Capture the cell that displays the provided text and extract its [X, Y] central coordinate. 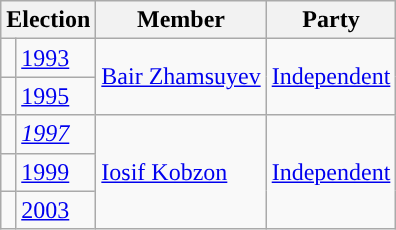
Election [48, 20]
Party [331, 20]
Member [181, 20]
1997 [56, 134]
Iosif Kobzon [181, 172]
Bair Zhamsuyev [181, 77]
1993 [56, 58]
1999 [56, 172]
1995 [56, 96]
2003 [56, 210]
